Identify which cell holds the provided text, then report its (X, Y) central coordinate. 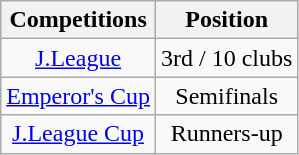
J.League Cup (78, 134)
J.League (78, 58)
Position (226, 20)
Semifinals (226, 96)
Runners-up (226, 134)
Competitions (78, 20)
Emperor's Cup (78, 96)
3rd / 10 clubs (226, 58)
